Output the (X, Y) coordinate of the center of the cell containing the given text.  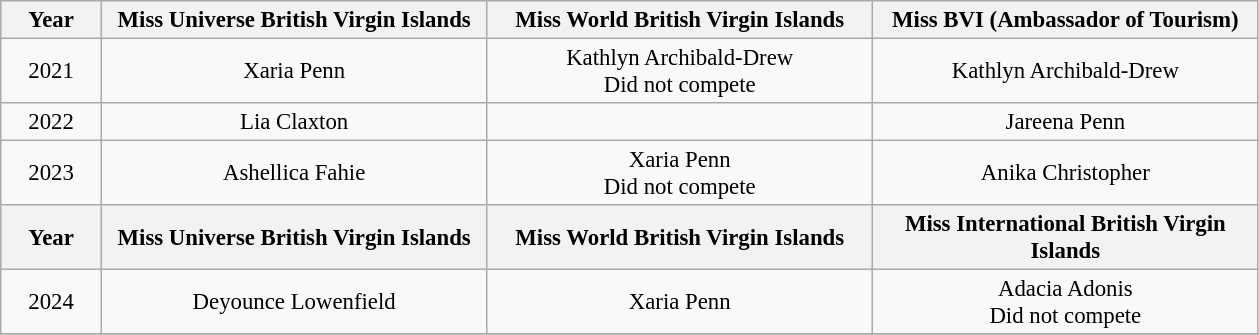
2021 (52, 72)
Anika Christopher (1066, 174)
2024 (52, 302)
Kathlyn Archibald-Drew (1066, 72)
Ashellica Fahie (294, 174)
Deyounce Lowenfield (294, 302)
2022 (52, 122)
Xaria PennDid not compete (680, 174)
Miss International British Virgin Islands (1066, 238)
2023 (52, 174)
Kathlyn Archibald-DrewDid not compete (680, 72)
Adacia AdonisDid not compete (1066, 302)
Miss BVI (Ambassador of Tourism) (1066, 20)
Jareena Penn (1066, 122)
Lia Claxton (294, 122)
